Pinpoint the cell where the given text exists, returning its (x, y) midpoint coordinate. 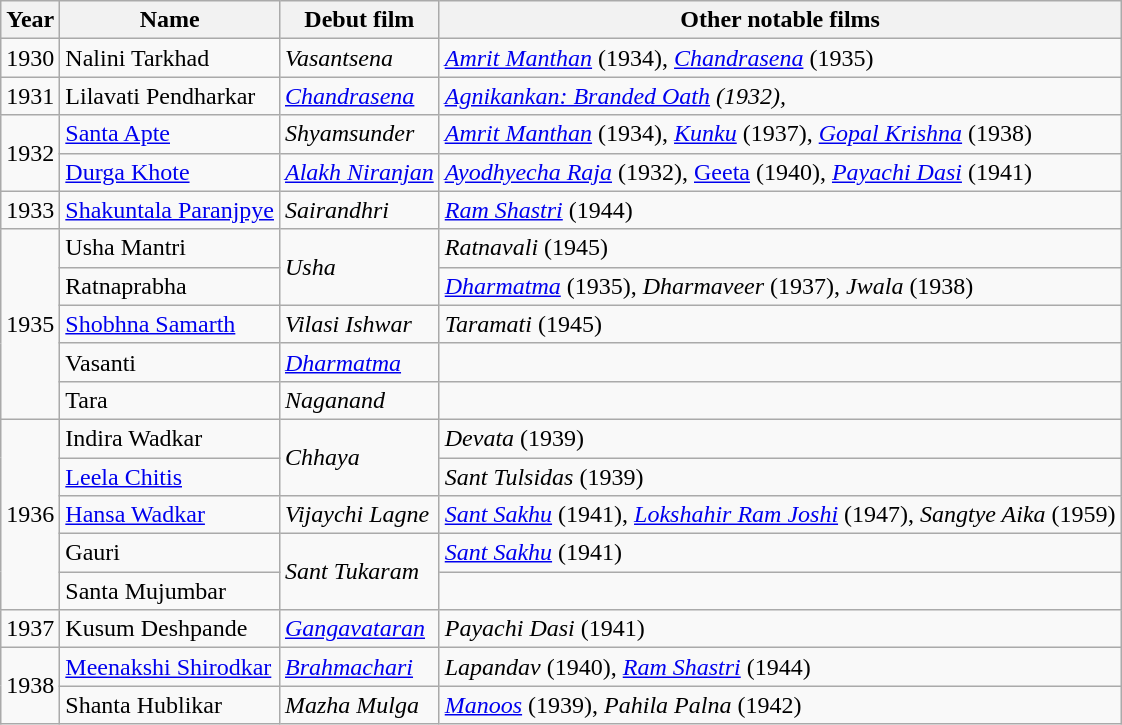
Vijaychi Lagne (359, 515)
Manoos (1939), Pahila Palna (1942) (780, 705)
Shobhna Samarth (170, 324)
1930 (30, 58)
Sant Sakhu (1941), Lokshahir Ram Joshi (1947), Sangtye Aika (1959) (780, 515)
Gangavataran (359, 629)
Vasanti (170, 362)
1935 (30, 324)
Chhaya (359, 457)
Ayodhyecha Raja (1932), Geeta (1940), Payachi Dasi (1941) (780, 172)
Alakh Niranjan (359, 172)
Shyamsunder (359, 134)
Usha Mantri (170, 248)
Gauri (170, 553)
Tara (170, 400)
Year (30, 20)
Hansa Wadkar (170, 515)
Taramati (1945) (780, 324)
Dharmatma (1935), Dharmaveer (1937), Jwala (1938) (780, 286)
1933 (30, 210)
Sant Tukaram (359, 572)
Shanta Hublikar (170, 705)
Vilasi Ishwar (359, 324)
Ratnaprabha (170, 286)
1932 (30, 153)
Brahmachari (359, 667)
Santa Apte (170, 134)
Sant Sakhu (1941) (780, 553)
Nalini Tarkhad (170, 58)
1936 (30, 514)
Ratnavali (1945) (780, 248)
Dharmatma (359, 362)
Shakuntala Paranjpye (170, 210)
Chandrasena (359, 96)
Sairandhri (359, 210)
1938 (30, 686)
Naganand (359, 400)
Devata (1939) (780, 438)
Santa Mujumbar (170, 591)
Sant Tulsidas (1939) (780, 477)
Kusum Deshpande (170, 629)
Durga Khote (170, 172)
Indira Wadkar (170, 438)
Name (170, 20)
Amrit Manthan (1934), Chandrasena (1935) (780, 58)
Payachi Dasi (1941) (780, 629)
Vasantsena (359, 58)
Amrit Manthan (1934), Kunku (1937), Gopal Krishna (1938) (780, 134)
Mazha Mulga (359, 705)
Meenakshi Shirodkar (170, 667)
Debut film (359, 20)
Leela Chitis (170, 477)
Lapandav (1940), Ram Shastri (1944) (780, 667)
Agnikankan: Branded Oath (1932), (780, 96)
Ram Shastri (1944) (780, 210)
Other notable films (780, 20)
Lilavati Pendharkar (170, 96)
1937 (30, 629)
Usha (359, 267)
1931 (30, 96)
